Return the [X, Y] coordinate for the center point of the cell that contains the specified text.  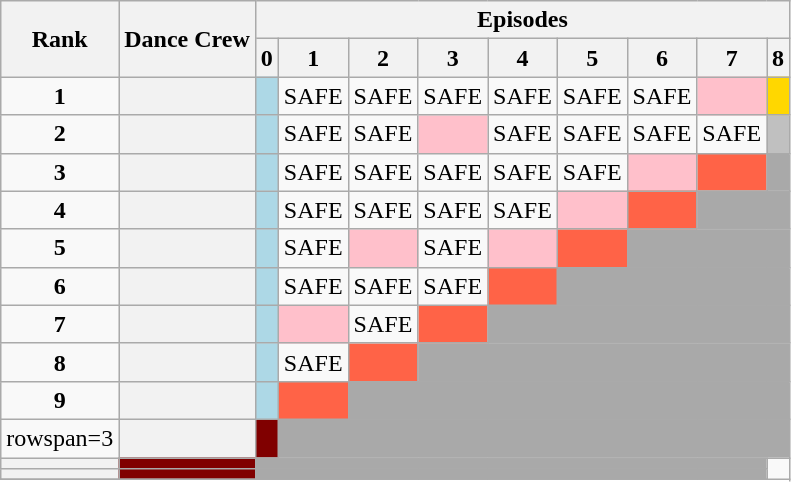
0 [266, 58]
9 [60, 400]
Dance Crew [188, 39]
Episodes [522, 20]
rowspan=3 [60, 438]
Rank [60, 39]
